Find where the given text appears and provide that cell's center as [x, y] coordinate. 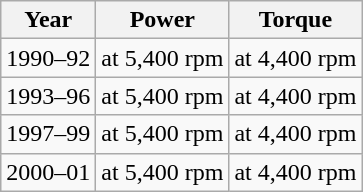
Torque [296, 20]
1993–96 [48, 96]
1997–99 [48, 134]
1990–92 [48, 58]
Year [48, 20]
2000–01 [48, 172]
Power [162, 20]
